Return [X, Y] of the center of cell containing provided text 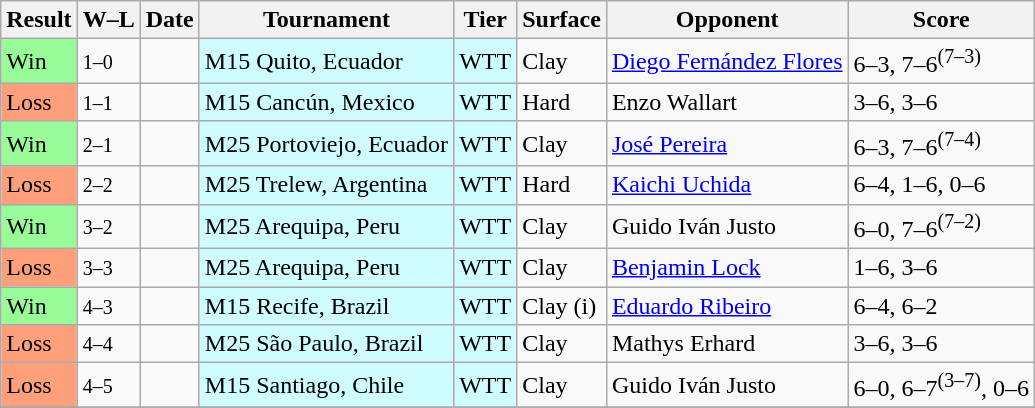
Diego Fernández Flores [727, 62]
6–4, 1–6, 0–6 [941, 185]
6–3, 7–6(7–3) [941, 62]
2–2 [108, 185]
M25 Trelew, Argentina [326, 185]
José Pereira [727, 144]
Score [941, 20]
4–5 [108, 386]
3–2 [108, 226]
Kaichi Uchida [727, 185]
M15 Cancún, Mexico [326, 102]
W–L [108, 20]
M15 Recife, Brazil [326, 306]
M25 Portoviejo, Ecuador [326, 144]
Eduardo Ribeiro [727, 306]
6–0, 7–6(7–2) [941, 226]
Surface [562, 20]
Opponent [727, 20]
6–3, 7–6(7–4) [941, 144]
Tournament [326, 20]
3–3 [108, 268]
1–6, 3–6 [941, 268]
4–4 [108, 344]
Tier [486, 20]
6–0, 6–7(3–7), 0–6 [941, 386]
1–0 [108, 62]
Enzo Wallart [727, 102]
Benjamin Lock [727, 268]
Result [39, 20]
4–3 [108, 306]
1–1 [108, 102]
M15 Quito, Ecuador [326, 62]
Date [170, 20]
6–4, 6–2 [941, 306]
Mathys Erhard [727, 344]
M25 São Paulo, Brazil [326, 344]
2–1 [108, 144]
Clay (i) [562, 306]
M15 Santiago, Chile [326, 386]
